Return (X, Y) of the center of cell containing provided text 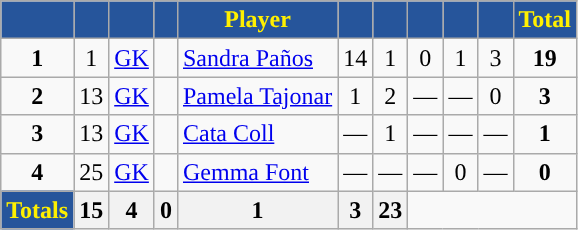
14 (356, 58)
Pamela Tajonar (257, 96)
Cata Coll (257, 134)
19 (545, 58)
25 (92, 172)
Player (257, 20)
Gemma Font (257, 172)
Totals (38, 210)
Sandra Paños (257, 58)
15 (92, 210)
Total (545, 20)
23 (390, 210)
